Return the (x, y) coordinate for the center point of the cell that contains the specified text.  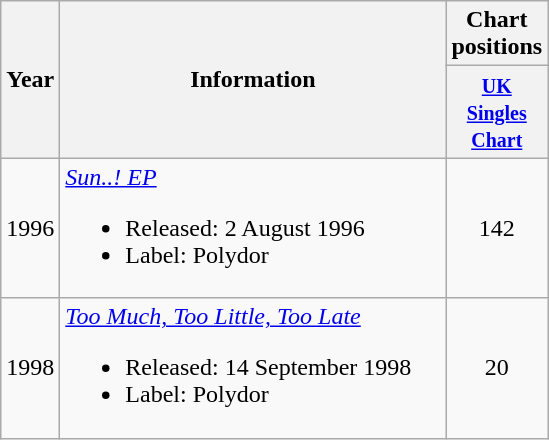
Sun..! EPReleased: 2 August 1996Label: Polydor (253, 228)
Chart positions (497, 34)
20 (497, 368)
Too Much, Too Little, Too LateReleased: 14 September 1998Label: Polydor (253, 368)
142 (497, 228)
Information (253, 80)
1998 (30, 368)
UK Singles Chart (497, 112)
Year (30, 80)
1996 (30, 228)
